Find where the given text appears and provide that cell's center as [x, y] coordinate. 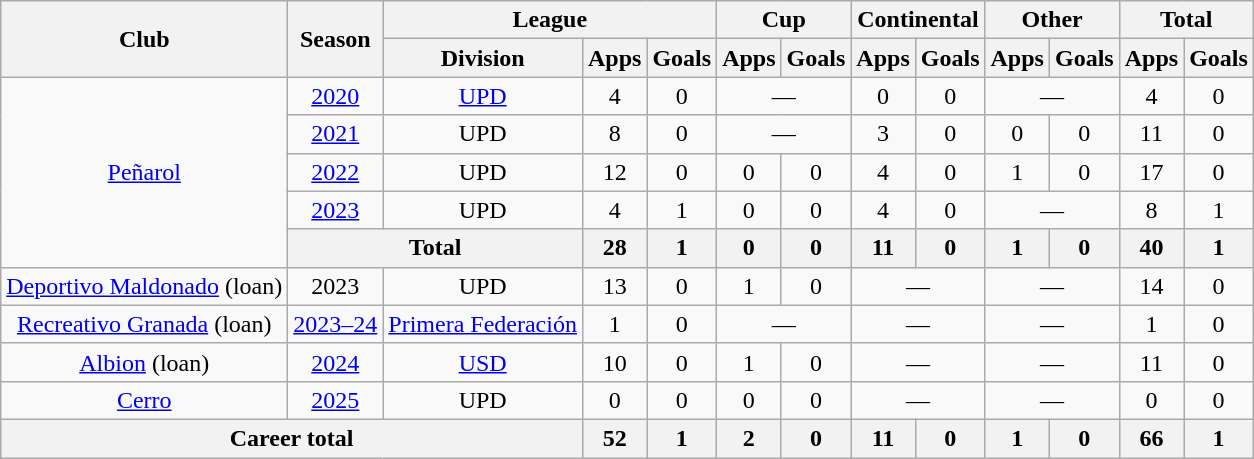
2020 [336, 96]
Career total [292, 438]
Other [1052, 20]
2023–24 [336, 324]
Albion (loan) [144, 362]
12 [614, 172]
Deportivo Maldonado (loan) [144, 286]
14 [1151, 286]
40 [1151, 248]
Recreativo Granada (loan) [144, 324]
17 [1151, 172]
2024 [336, 362]
10 [614, 362]
Club [144, 39]
66 [1151, 438]
Peñarol [144, 172]
3 [883, 134]
2025 [336, 400]
Primera Federación [483, 324]
Continental [918, 20]
Division [483, 58]
Season [336, 39]
2 [749, 438]
13 [614, 286]
Cup [784, 20]
2021 [336, 134]
52 [614, 438]
28 [614, 248]
League [550, 20]
USD [483, 362]
2022 [336, 172]
Cerro [144, 400]
